Capture the cell that displays the provided text and extract its [X, Y] central coordinate. 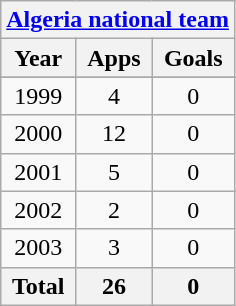
2002 [38, 210]
2000 [38, 134]
2001 [38, 172]
Apps [114, 58]
12 [114, 134]
3 [114, 248]
Total [38, 286]
Algeria national team [118, 20]
1999 [38, 96]
Year [38, 58]
4 [114, 96]
26 [114, 286]
2 [114, 210]
2003 [38, 248]
5 [114, 172]
Goals [193, 58]
